Scan for the cell matching the given text and deliver its [X, Y] coordinate at center. 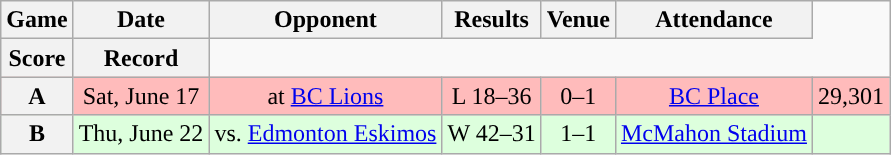
0–1 [578, 96]
vs. Edmonton Eskimos [326, 134]
29,301 [850, 96]
BC Place [714, 96]
W 42–31 [492, 134]
at BC Lions [326, 96]
Record [141, 58]
Sat, June 17 [141, 96]
A [37, 96]
Thu, June 22 [141, 134]
L 18–36 [492, 96]
Date [141, 20]
Attendance [714, 20]
Score [37, 58]
McMahon Stadium [714, 134]
Venue [578, 20]
Game [37, 20]
Results [492, 20]
Opponent [326, 20]
1–1 [578, 134]
B [37, 134]
